Search for the cell housing the specified text and yield its [X, Y] center coordinate. 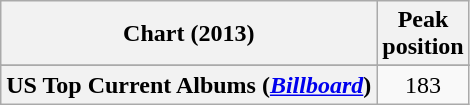
Chart (2013) [189, 34]
Peakposition [423, 34]
183 [423, 85]
US Top Current Albums (Billboard) [189, 85]
